Locate the cell with the specified text and output its (x, y) center coordinate. 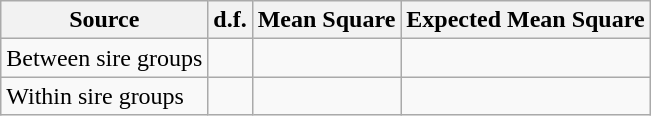
Between sire groups (104, 58)
Source (104, 20)
Mean Square (326, 20)
Expected Mean Square (526, 20)
Within sire groups (104, 96)
d.f. (230, 20)
